For the text-containing cell, return its midpoint in (X, Y) coordinate format. 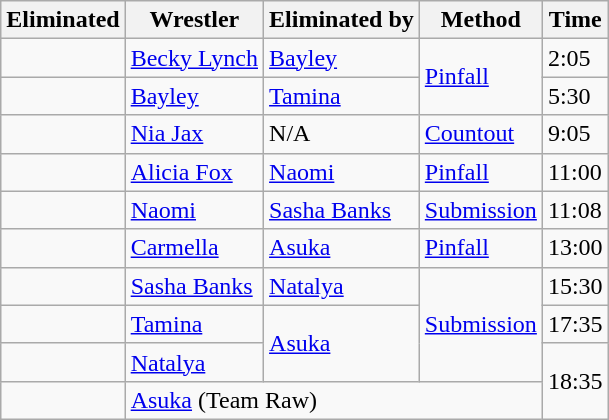
5:30 (575, 96)
N/A (342, 134)
17:35 (575, 324)
Becky Lynch (194, 58)
Wrestler (194, 20)
Time (575, 20)
Countout (480, 134)
13:00 (575, 248)
11:00 (575, 172)
15:30 (575, 286)
11:08 (575, 210)
Alicia Fox (194, 172)
2:05 (575, 58)
Method (480, 20)
Eliminated by (342, 20)
18:35 (575, 381)
Carmella (194, 248)
Asuka (Team Raw) (334, 400)
9:05 (575, 134)
Nia Jax (194, 134)
Eliminated (63, 20)
